Capture the cell that displays the provided text and extract its [X, Y] central coordinate. 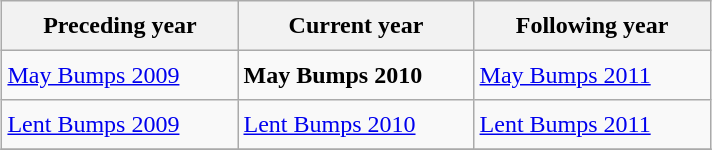
May Bumps 2011 [592, 75]
Current year [356, 26]
May Bumps 2010 [356, 75]
Lent Bumps 2011 [592, 125]
Lent Bumps 2010 [356, 125]
Preceding year [120, 26]
May Bumps 2009 [120, 75]
Following year [592, 26]
Lent Bumps 2009 [120, 125]
